Return the (x, y) coordinate for the center point of the cell that contains the specified text.  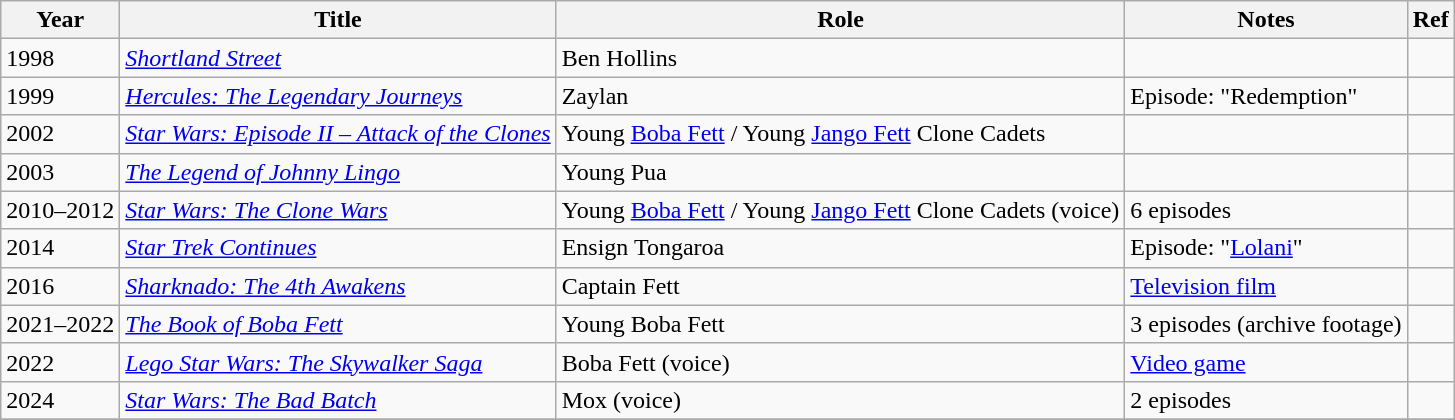
3 episodes (archive footage) (1266, 324)
Young Pua (840, 172)
Episode: "Redemption" (1266, 96)
Star Trek Continues (338, 248)
Young Boba Fett (840, 324)
2016 (60, 286)
Star Wars: Episode II – Attack of the Clones (338, 134)
2021–2022 (60, 324)
1998 (60, 58)
Sharknado: The 4th Awakens (338, 286)
Shortland Street (338, 58)
Role (840, 20)
Ref (1430, 20)
Video game (1266, 362)
The Legend of Johnny Lingo (338, 172)
Year (60, 20)
Star Wars: The Bad Batch (338, 400)
Television film (1266, 286)
Ben Hollins (840, 58)
Title (338, 20)
Star Wars: The Clone Wars (338, 210)
2 episodes (1266, 400)
2014 (60, 248)
The Book of Boba Fett (338, 324)
2024 (60, 400)
Ensign Tongaroa (840, 248)
Captain Fett (840, 286)
2010–2012 (60, 210)
1999 (60, 96)
Zaylan (840, 96)
Young Boba Fett / Young Jango Fett Clone Cadets (840, 134)
Hercules: The Legendary Journeys (338, 96)
Lego Star Wars: The Skywalker Saga (338, 362)
Boba Fett (voice) (840, 362)
Notes (1266, 20)
Episode: "Lolani" (1266, 248)
6 episodes (1266, 210)
2022 (60, 362)
Mox (voice) (840, 400)
2003 (60, 172)
2002 (60, 134)
Young Boba Fett / Young Jango Fett Clone Cadets (voice) (840, 210)
